Provide the [X, Y] coordinate of the cell's center where the given text is located.  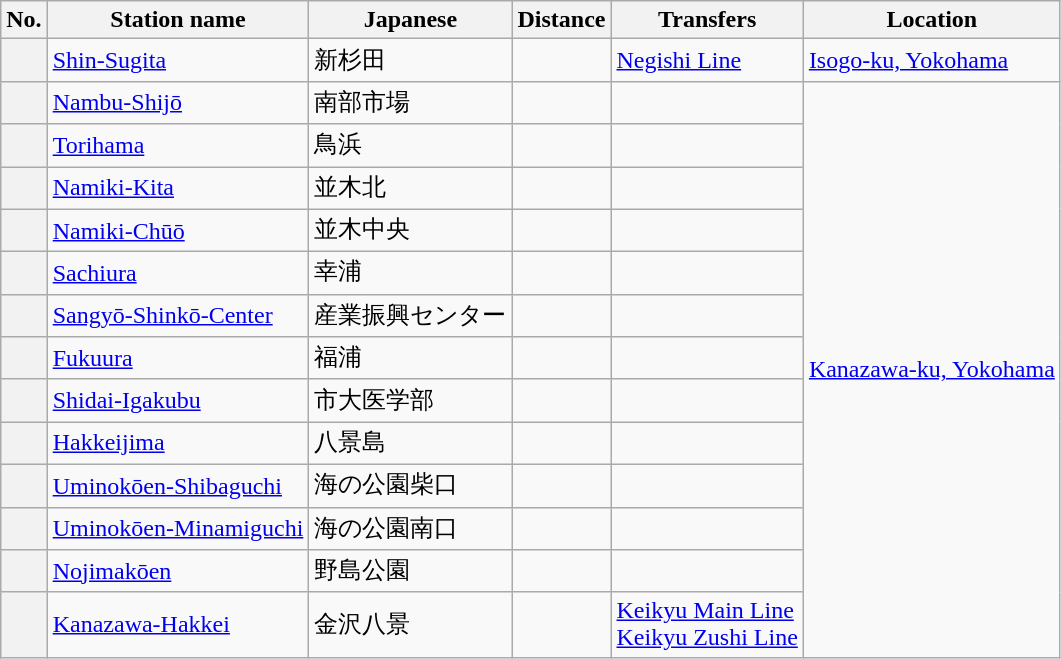
Sachiura [178, 274]
Namiki-Chūō [178, 230]
産業振興センター [410, 316]
Namiki-Kita [178, 188]
Japanese [410, 20]
Sangyō-Shinkō-Center [178, 316]
市大医学部 [410, 400]
Hakkeijima [178, 444]
Kanazawa-ku, Yokohama [932, 369]
幸浦 [410, 274]
Isogo-ku, Yokohama [932, 60]
Keikyu Main Line Keikyu Zushi Line [707, 624]
Shidai-Igakubu [178, 400]
Fukuura [178, 358]
野島公園 [410, 572]
Nambu-Shijō [178, 102]
Nojimakōen [178, 572]
鳥浜 [410, 146]
南部市場 [410, 102]
Distance [562, 20]
八景島 [410, 444]
Location [932, 20]
福浦 [410, 358]
Transfers [707, 20]
Uminokōen-Minamiguchi [178, 528]
海の公園柴口 [410, 486]
Station name [178, 20]
並木中央 [410, 230]
新杉田 [410, 60]
Shin-Sugita [178, 60]
Negishi Line [707, 60]
金沢八景 [410, 624]
Uminokōen-Shibaguchi [178, 486]
Kanazawa-Hakkei [178, 624]
Torihama [178, 146]
並木北 [410, 188]
No. [24, 20]
海の公園南口 [410, 528]
